Determine the (x, y) coordinate at the center of the cell enclosing the given text.  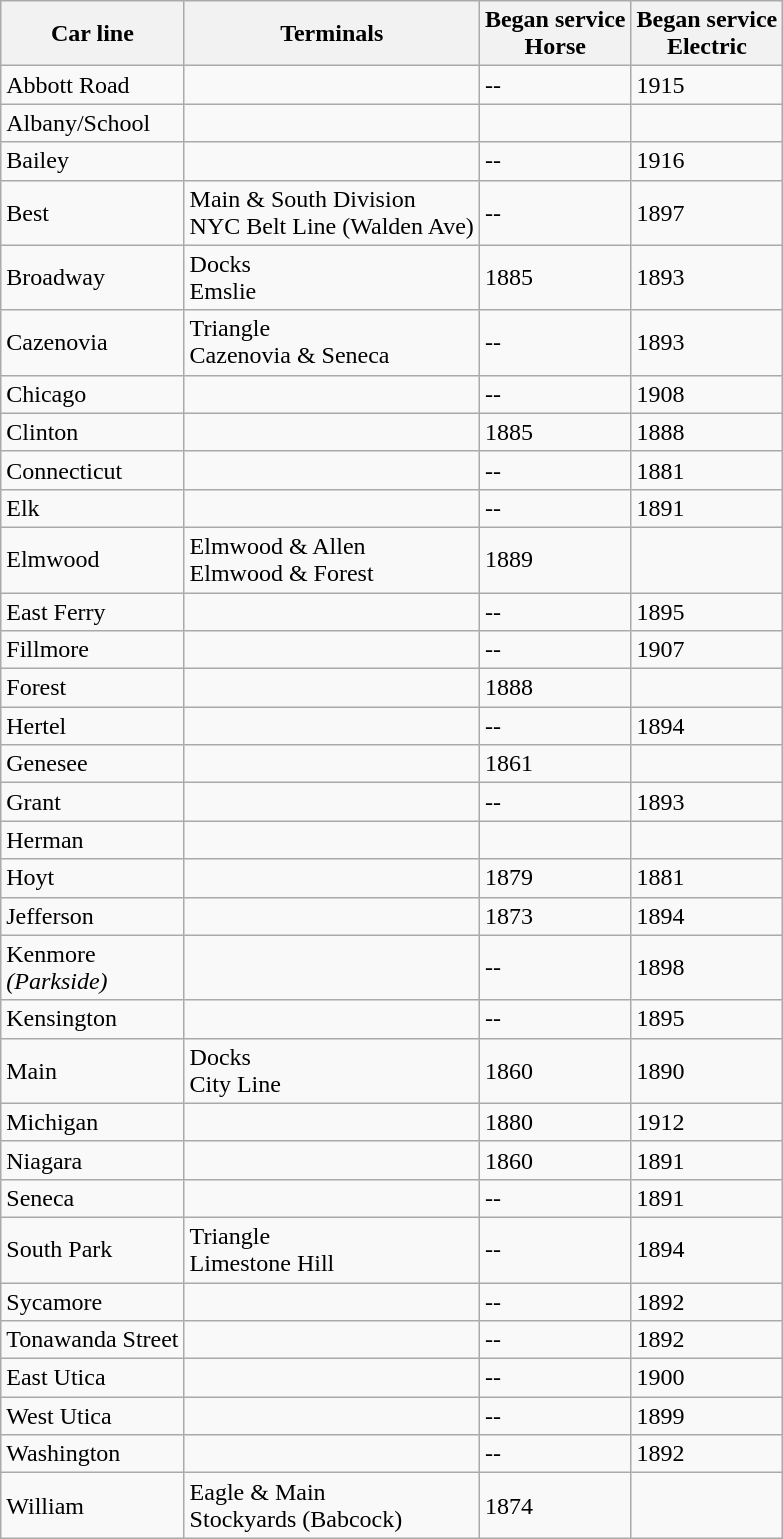
Grant (92, 802)
East Ferry (92, 611)
1861 (555, 764)
TriangleCazenovia & Seneca (332, 342)
Clinton (92, 432)
Genesee (92, 764)
Elmwood (92, 560)
1879 (555, 878)
Chicago (92, 394)
Hoyt (92, 878)
Hertel (92, 726)
1912 (707, 1122)
Kensington (92, 1019)
Abbott Road (92, 85)
Sycamore (92, 1301)
1898 (707, 968)
Best (92, 212)
1908 (707, 394)
1899 (707, 1416)
Main (92, 1070)
DocksCity Line (332, 1070)
1889 (555, 560)
Car line (92, 34)
Connecticut (92, 470)
Kenmore(Parkside) (92, 968)
Elmwood & Allen Elmwood & Forest (332, 560)
1874 (555, 1506)
1916 (707, 161)
Cazenovia (92, 342)
TriangleLimestone Hill (332, 1250)
Seneca (92, 1198)
Washington (92, 1454)
1897 (707, 212)
1915 (707, 85)
1890 (707, 1070)
Tonawanda Street (92, 1340)
West Utica (92, 1416)
1900 (707, 1378)
Albany/School (92, 123)
Forest (92, 688)
1907 (707, 650)
Niagara (92, 1160)
Broadway (92, 278)
DocksEmslie (332, 278)
Elk (92, 508)
Jefferson (92, 916)
East Utica (92, 1378)
Main & South DivisionNYC Belt Line (Walden Ave) (332, 212)
Began serviceHorse (555, 34)
1873 (555, 916)
Herman (92, 840)
Bailey (92, 161)
Terminals (332, 34)
1880 (555, 1122)
Eagle & MainStockyards (Babcock) (332, 1506)
South Park (92, 1250)
William (92, 1506)
Michigan (92, 1122)
Began serviceElectric (707, 34)
Fillmore (92, 650)
